Extract the (x, y) coordinate from the center of the cell holding the provided text.  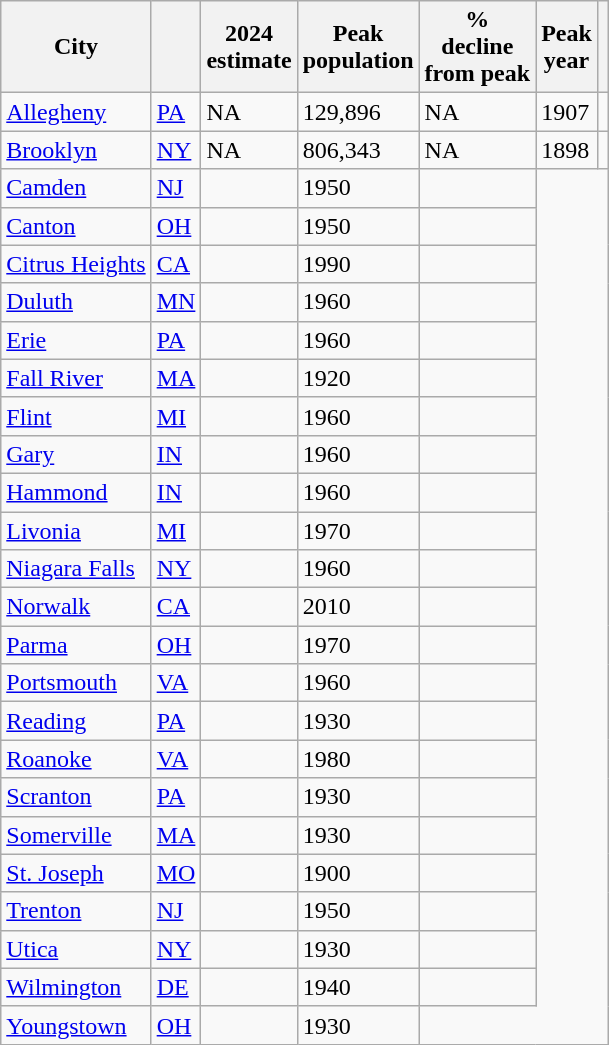
Peakyear (567, 47)
Fall River (76, 378)
1990 (358, 264)
Camden (76, 188)
2010 (358, 607)
Utica (76, 949)
MN (176, 302)
2024estimate (249, 47)
%declinefrom peak (478, 47)
1980 (358, 759)
1900 (358, 873)
Duluth (76, 302)
Niagara Falls (76, 569)
Gary (76, 454)
City (76, 47)
Hammond (76, 492)
Trenton (76, 911)
Peakpopulation (358, 47)
DE (176, 987)
129,896 (358, 112)
Roanoke (76, 759)
Livonia (76, 531)
Youngstown (76, 1025)
Portsmouth (76, 683)
Citrus Heights (76, 264)
Flint (76, 416)
MO (176, 873)
Reading (76, 721)
St. Joseph (76, 873)
1940 (358, 987)
Canton (76, 226)
Somerville (76, 835)
Wilmington (76, 987)
1907 (567, 112)
Brooklyn (76, 150)
Norwalk (76, 607)
Erie (76, 340)
806,343 (358, 150)
Scranton (76, 797)
1920 (358, 378)
1898 (567, 150)
Allegheny (76, 112)
Parma (76, 645)
